Extract the (X, Y) coordinate from the center of the cell holding the provided text.  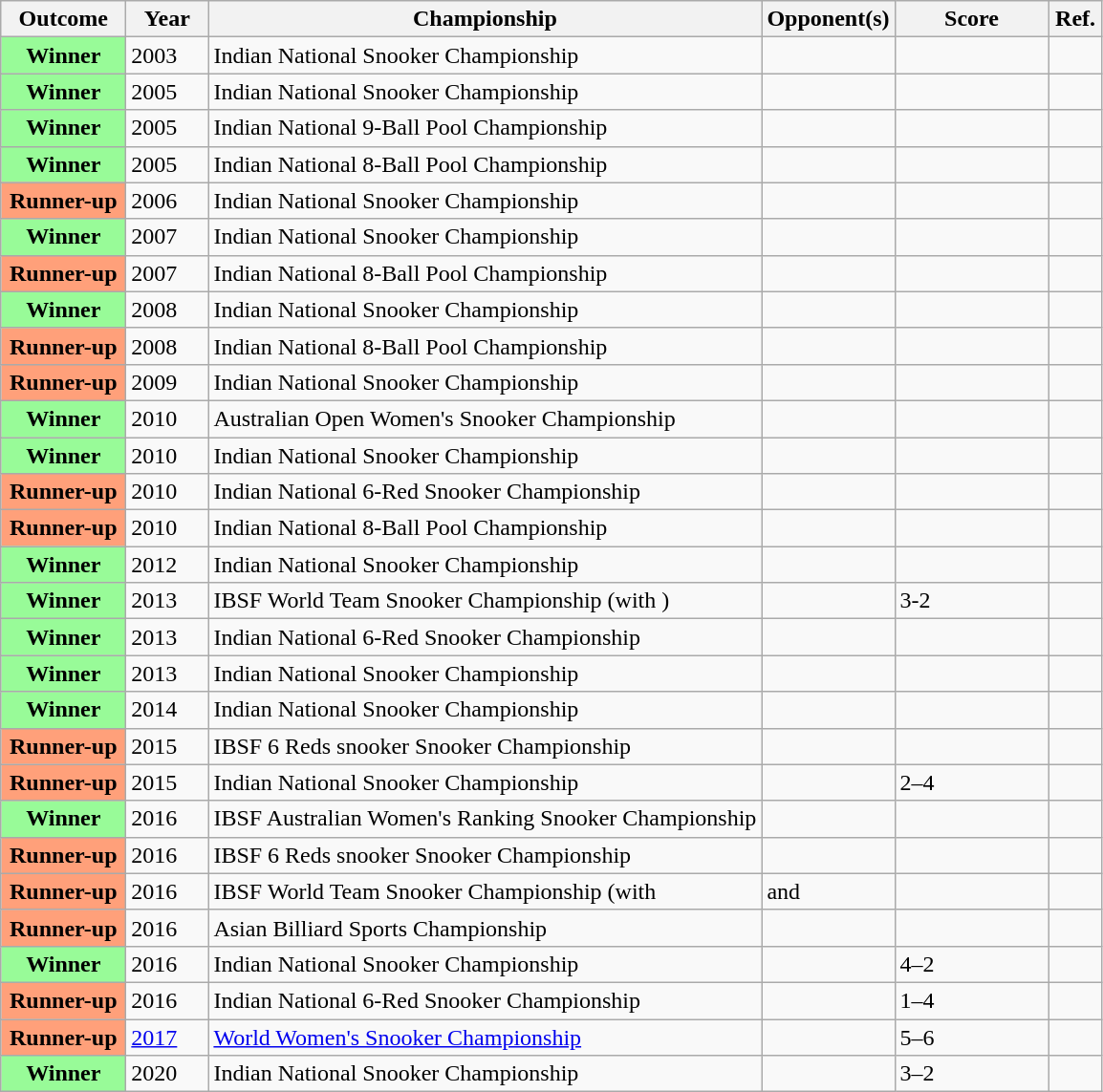
2006 (167, 201)
3-2 (971, 601)
IBSF Australian Women's Ranking Snooker Championship (486, 819)
2014 (167, 710)
3–2 (971, 1074)
2009 (167, 382)
Score (971, 19)
Indian National 9-Ball Pool Championship (486, 128)
2012 (167, 565)
1–4 (971, 1000)
Australian Open Women's Snooker Championship (486, 418)
and (828, 891)
IBSF World Team Snooker Championship (with (486, 891)
2–4 (971, 782)
Year (167, 19)
Asian Billiard Sports Championship (486, 928)
Outcome (63, 19)
Opponent(s) (828, 19)
Championship (486, 19)
Ref. (1075, 19)
2003 (167, 55)
World Women's Snooker Championship (486, 1037)
2017 (167, 1037)
5–6 (971, 1037)
2020 (167, 1074)
IBSF World Team Snooker Championship (with ) (486, 601)
4–2 (971, 964)
